Search for the cell housing the specified text and yield its (x, y) center coordinate. 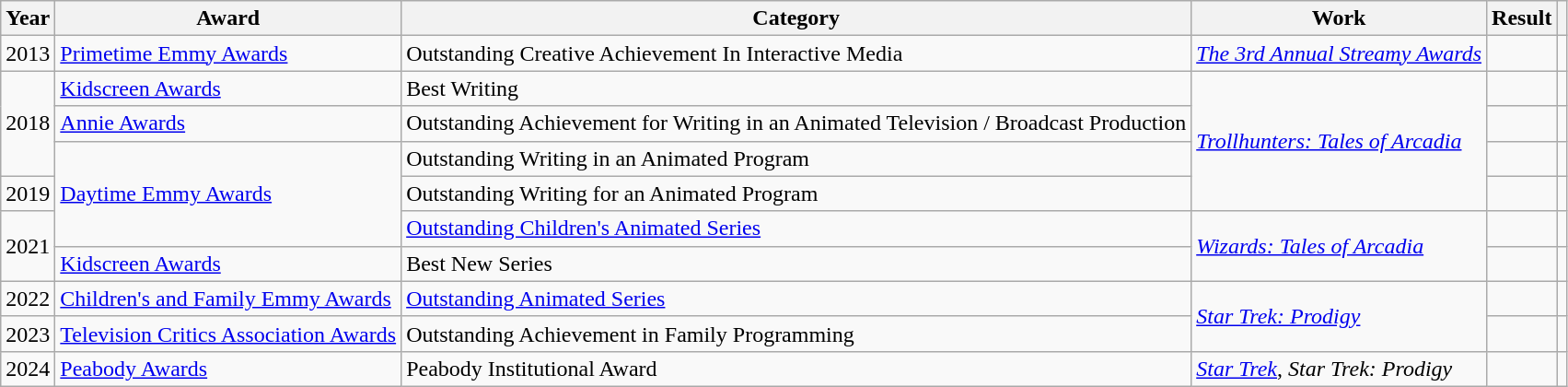
Outstanding Children's Animated Series (796, 229)
The 3rd Annual Streamy Awards (1339, 53)
Peabody Awards (228, 369)
Annie Awards (228, 123)
Outstanding Achievement in Family Programming (796, 334)
Best New Series (796, 264)
Category (796, 18)
Outstanding Writing in an Animated Program (796, 158)
Television Critics Association Awards (228, 334)
Peabody Institutional Award (796, 369)
Primetime Emmy Awards (228, 53)
2022 (28, 299)
2024 (28, 369)
Best Writing (796, 88)
Year (28, 18)
Trollhunters: Tales of Arcadia (1339, 141)
Children's and Family Emmy Awards (228, 299)
Outstanding Creative Achievement In Interactive Media (796, 53)
2013 (28, 53)
Work (1339, 18)
Wizards: Tales of Arcadia (1339, 246)
Result (1522, 18)
2023 (28, 334)
Outstanding Achievement for Writing in an Animated Television / Broadcast Production (796, 123)
Outstanding Animated Series (796, 299)
2018 (28, 123)
Award (228, 18)
2021 (28, 246)
Star Trek: Prodigy (1339, 316)
Outstanding Writing for an Animated Program (796, 193)
Star Trek, Star Trek: Prodigy (1339, 369)
Daytime Emmy Awards (228, 193)
2019 (28, 193)
